Pinpoint the cell where the given text exists, returning its (x, y) midpoint coordinate. 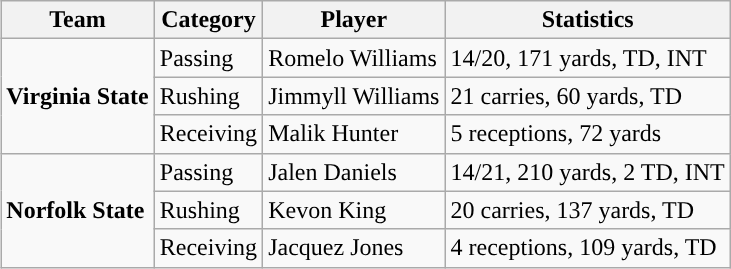
14/21, 210 yards, 2 TD, INT (588, 172)
Statistics (588, 20)
14/20, 171 yards, TD, INT (588, 58)
Norfolk State (78, 210)
Jalen Daniels (354, 172)
Category (208, 20)
Jacquez Jones (354, 248)
Player (354, 20)
21 carries, 60 yards, TD (588, 96)
Virginia State (78, 96)
Romelo Williams (354, 58)
5 receptions, 72 yards (588, 134)
Kevon King (354, 210)
Team (78, 20)
20 carries, 137 yards, TD (588, 210)
Malik Hunter (354, 134)
Jimmyll Williams (354, 96)
4 receptions, 109 yards, TD (588, 248)
